Output the [X, Y] coordinate of the center of the cell containing the given text.  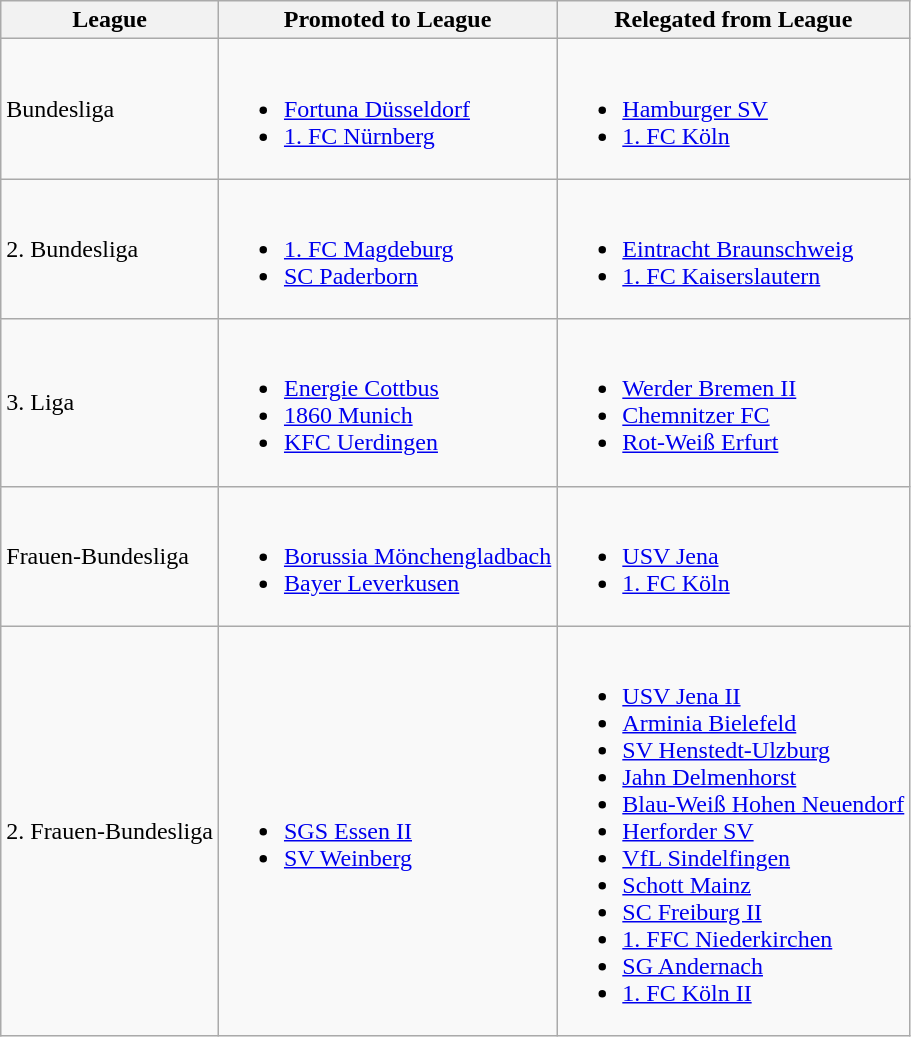
Hamburger SV1. FC Köln [734, 109]
Bundesliga [110, 109]
Promoted to League [387, 20]
3. Liga [110, 402]
Werder Bremen IIChemnitzer FCRot-Weiß Erfurt [734, 402]
Relegated from League [734, 20]
SGS Essen IISV Weinberg [387, 831]
Borussia MönchengladbachBayer Leverkusen [387, 556]
Frauen-Bundesliga [110, 556]
USV Jena1. FC Köln [734, 556]
Eintracht Braunschweig1. FC Kaiserslautern [734, 249]
2. Frauen-Bundesliga [110, 831]
2. Bundesliga [110, 249]
Fortuna Düsseldorf1. FC Nürnberg [387, 109]
League [110, 20]
Energie Cottbus1860 MunichKFC Uerdingen [387, 402]
1. FC MagdeburgSC Paderborn [387, 249]
